For the text-containing cell, return its midpoint in (X, Y) coordinate format. 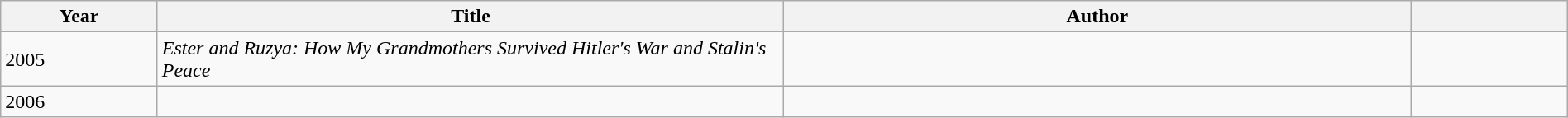
Author (1097, 17)
Ester and Ruzya: How My Grandmothers Survived Hitler's War and Stalin's Peace (471, 59)
2005 (79, 59)
Title (471, 17)
2006 (79, 101)
Year (79, 17)
